Locate the cell with the specified text and output its (X, Y) center coordinate. 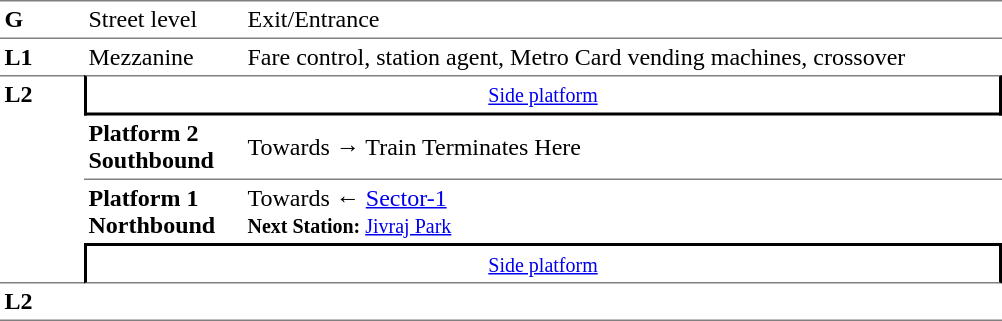
Fare control, station agent, Metro Card vending machines, crossover (622, 57)
Exit/Entrance (622, 20)
Street level (164, 20)
Platform 1Northbound (164, 212)
Platform 2Southbound (164, 148)
Towards ← Sector-1Next Station: Jivraj Park (622, 212)
G (42, 20)
L2 (42, 179)
L1 (42, 57)
Mezzanine (164, 57)
Towards → Train Terminates Here (622, 148)
